Identify which cell holds the provided text, then report its [x, y] central coordinate. 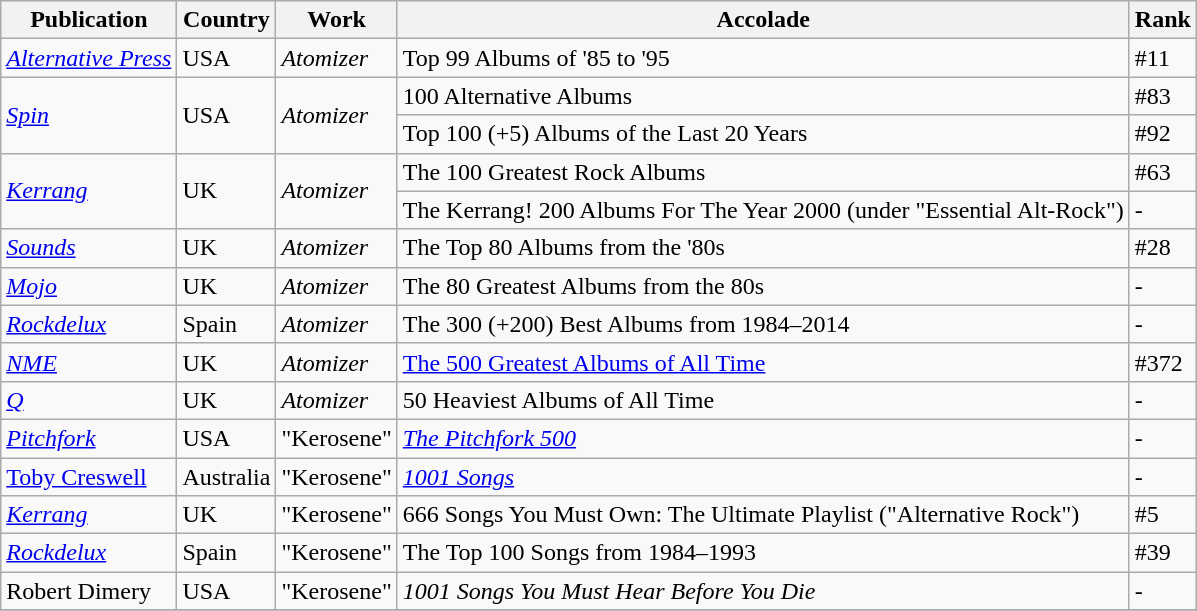
666 Songs You Must Own: The Ultimate Playlist ("Alternative Rock") [763, 515]
#28 [1162, 248]
Spin [89, 115]
Toby Creswell [89, 477]
The 500 Greatest Albums of All Time [763, 362]
#92 [1162, 134]
The Kerrang! 200 Albums For The Year 2000 (under "Essential Alt-Rock") [763, 210]
100 Alternative Albums [763, 96]
Work [336, 20]
The 80 Greatest Albums from the 80s [763, 286]
The 100 Greatest Rock Albums [763, 172]
The Top 100 Songs from 1984–1993 [763, 553]
Publication [89, 20]
#83 [1162, 96]
Accolade [763, 20]
Rank [1162, 20]
#372 [1162, 362]
Top 99 Albums of '85 to '95 [763, 58]
Country [226, 20]
1001 Songs [763, 477]
#11 [1162, 58]
NME [89, 362]
#39 [1162, 553]
The Top 80 Albums from the '80s [763, 248]
Robert Dimery [89, 591]
Alternative Press [89, 58]
Pitchfork [89, 438]
50 Heaviest Albums of All Time [763, 400]
Sounds [89, 248]
The Pitchfork 500 [763, 438]
#5 [1162, 515]
Top 100 (+5) Albums of the Last 20 Years [763, 134]
Mojo [89, 286]
Australia [226, 477]
1001 Songs You Must Hear Before You Die [763, 591]
Q [89, 400]
#63 [1162, 172]
The 300 (+200) Best Albums from 1984–2014 [763, 324]
